From the cell containing the given text, extract its center point as [x, y] coordinate. 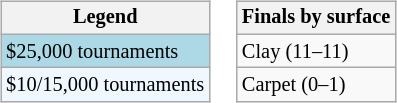
Carpet (0–1) [316, 85]
Finals by surface [316, 18]
$10/15,000 tournaments [105, 85]
Legend [105, 18]
$25,000 tournaments [105, 51]
Clay (11–11) [316, 51]
